Detect which cell encompasses the target text, then output its [X, Y] center coordinate. 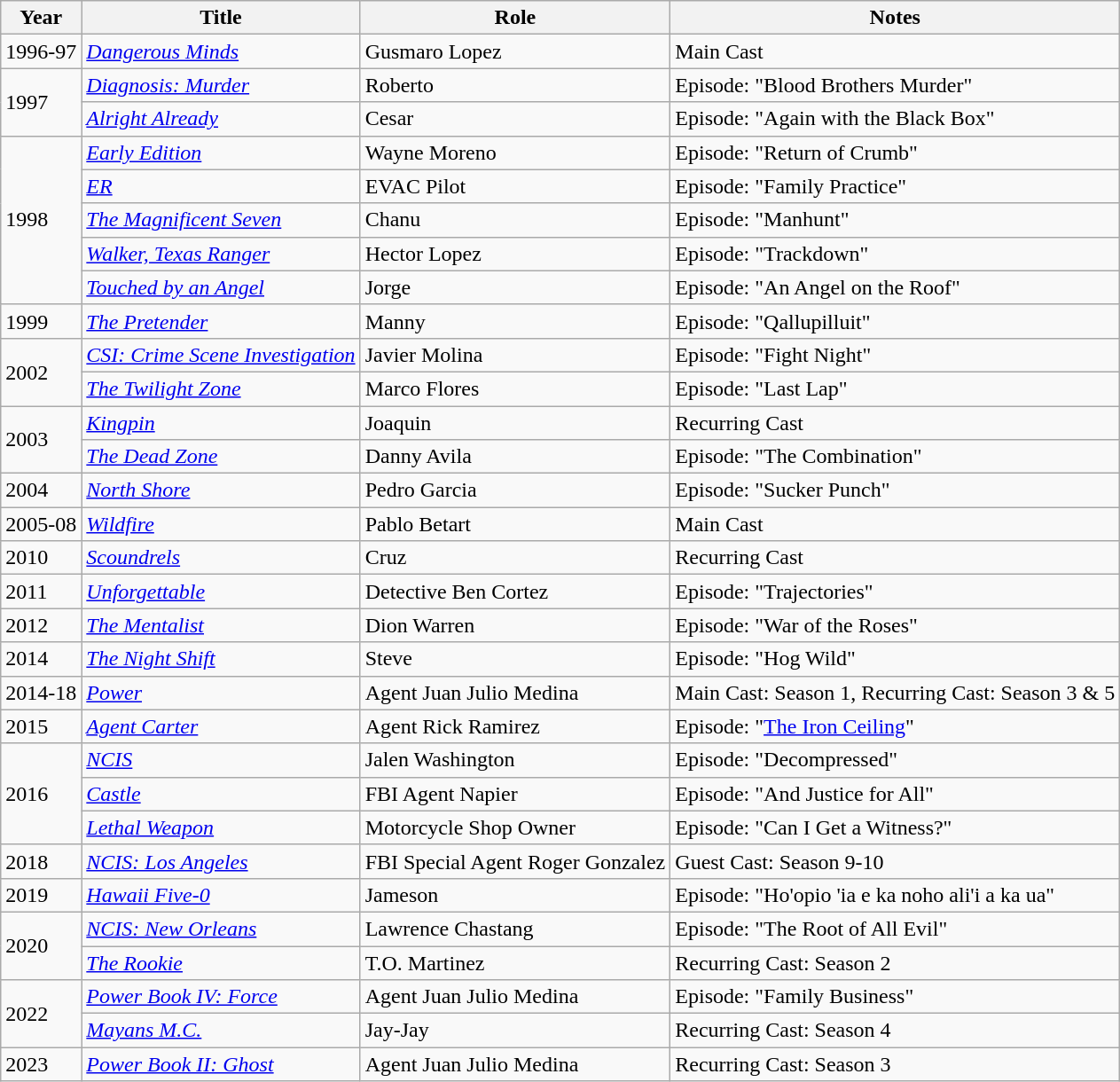
Castle [221, 794]
Episode: "Fight Night" [896, 355]
Danny Avila [515, 457]
Episode: "War of the Roses" [896, 625]
The Mentalist [221, 625]
The Pretender [221, 321]
Early Edition [221, 153]
The Twilight Zone [221, 388]
Jay-Jay [515, 1031]
Agent Rick Ramirez [515, 726]
FBI Agent Napier [515, 794]
Javier Molina [515, 355]
Episode: "Sucker Punch" [896, 490]
Cruz [515, 558]
Episode: "Ho'opio 'ia e ka noho ali'i a ka ua" [896, 895]
Episode: "Family Business" [896, 997]
2015 [41, 726]
Title [221, 18]
The Dead Zone [221, 457]
Roberto [515, 85]
Cesar [515, 119]
Chanu [515, 220]
North Shore [221, 490]
Steve [515, 659]
Episode: "Can I Get a Witness?" [896, 827]
Power [221, 693]
Detective Ben Cortez [515, 592]
Episode: "An Angel on the Roof" [896, 287]
Hector Lopez [515, 254]
2012 [41, 625]
Episode: "And Justice for All" [896, 794]
Episode: "Family Practice" [896, 186]
Episode: "Hog Wild" [896, 659]
NCIS: Los Angeles [221, 861]
T.O. Martinez [515, 962]
2019 [41, 895]
Pedro Garcia [515, 490]
2005-08 [41, 524]
Notes [896, 18]
Jameson [515, 895]
Guest Cast: Season 9-10 [896, 861]
Unforgettable [221, 592]
Gusmaro Lopez [515, 51]
2011 [41, 592]
Episode: "Last Lap" [896, 388]
Pablo Betart [515, 524]
NCIS: New Orleans [221, 929]
FBI Special Agent Roger Gonzalez [515, 861]
2022 [41, 1014]
The Magnificent Seven [221, 220]
EVAC Pilot [515, 186]
Alright Already [221, 119]
2018 [41, 861]
Joaquin [515, 423]
NCIS [221, 760]
Lethal Weapon [221, 827]
Recurring Cast: Season 3 [896, 1064]
2020 [41, 945]
Power Book IV: Force [221, 997]
Manny [515, 321]
Episode: "Qallupilluit" [896, 321]
Role [515, 18]
2003 [41, 440]
2014-18 [41, 693]
2004 [41, 490]
Episode: "The Combination" [896, 457]
1999 [41, 321]
1998 [41, 220]
2014 [41, 659]
Episode: "Decompressed" [896, 760]
1997 [41, 102]
Lawrence Chastang [515, 929]
Mayans M.C. [221, 1031]
Kingpin [221, 423]
Hawaii Five-0 [221, 895]
Episode: "The Root of All Evil" [896, 929]
Wildfire [221, 524]
2016 [41, 794]
Jalen Washington [515, 760]
Episode: "Manhunt" [896, 220]
Episode: "The Iron Ceiling" [896, 726]
Motorcycle Shop Owner [515, 827]
The Night Shift [221, 659]
Dangerous Minds [221, 51]
Marco Flores [515, 388]
Main Cast: Season 1, Recurring Cast: Season 3 & 5 [896, 693]
Year [41, 18]
Dion Warren [515, 625]
Recurring Cast: Season 4 [896, 1031]
Diagnosis: Murder [221, 85]
Episode: "Blood Brothers Murder" [896, 85]
2010 [41, 558]
Agent Carter [221, 726]
Episode: "Trajectories" [896, 592]
Episode: "Again with the Black Box" [896, 119]
ER [221, 186]
Power Book II: Ghost [221, 1064]
CSI: Crime Scene Investigation [221, 355]
Touched by an Angel [221, 287]
Walker, Texas Ranger [221, 254]
2002 [41, 372]
Recurring Cast: Season 2 [896, 962]
The Rookie [221, 962]
Jorge [515, 287]
2023 [41, 1064]
Episode: "Return of Crumb" [896, 153]
Episode: "Trackdown" [896, 254]
1996-97 [41, 51]
Scoundrels [221, 558]
Wayne Moreno [515, 153]
